Return [x, y] of the center of cell containing provided text 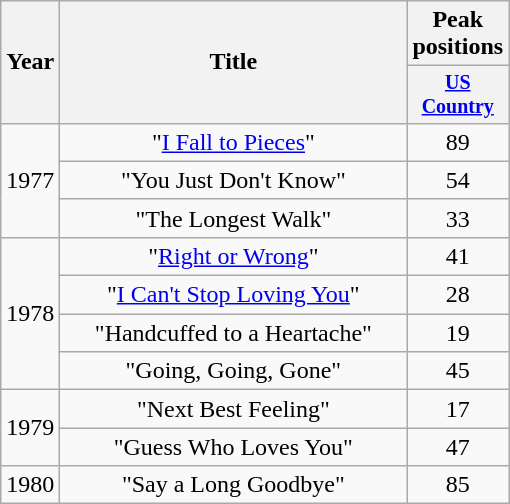
US Country [458, 94]
85 [458, 485]
"Say a Long Goodbye" [234, 485]
33 [458, 218]
"Guess Who Loves You" [234, 447]
"Next Best Feeling" [234, 409]
89 [458, 142]
41 [458, 256]
1978 [30, 313]
"Handcuffed to a Heartache" [234, 333]
19 [458, 333]
28 [458, 295]
1977 [30, 180]
17 [458, 409]
Peak positions [458, 34]
45 [458, 371]
1979 [30, 428]
"Right or Wrong" [234, 256]
"The Longest Walk" [234, 218]
"I Fall to Pieces" [234, 142]
47 [458, 447]
Year [30, 62]
1980 [30, 485]
"I Can't Stop Loving You" [234, 295]
Title [234, 62]
"Going, Going, Gone" [234, 371]
54 [458, 180]
"You Just Don't Know" [234, 180]
